Find where the given text appears and provide that cell's center as (X, Y) coordinate. 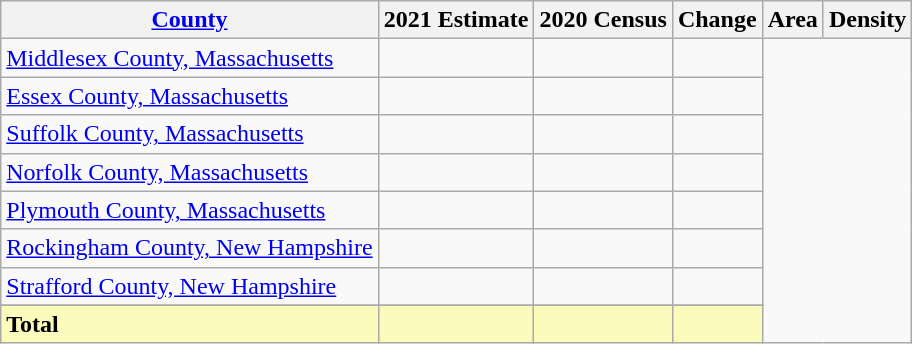
County (190, 20)
Strafford County, New Hampshire (190, 286)
Total (190, 324)
Density (867, 20)
Change (717, 20)
2020 Census (603, 20)
2021 Estimate (456, 20)
Middlesex County, Massachusetts (190, 58)
Rockingham County, New Hampshire (190, 248)
Plymouth County, Massachusetts (190, 210)
Norfolk County, Massachusetts (190, 172)
Area (792, 20)
Suffolk County, Massachusetts (190, 134)
Essex County, Massachusetts (190, 96)
